Scan for the cell matching the given text and deliver its (x, y) coordinate at center. 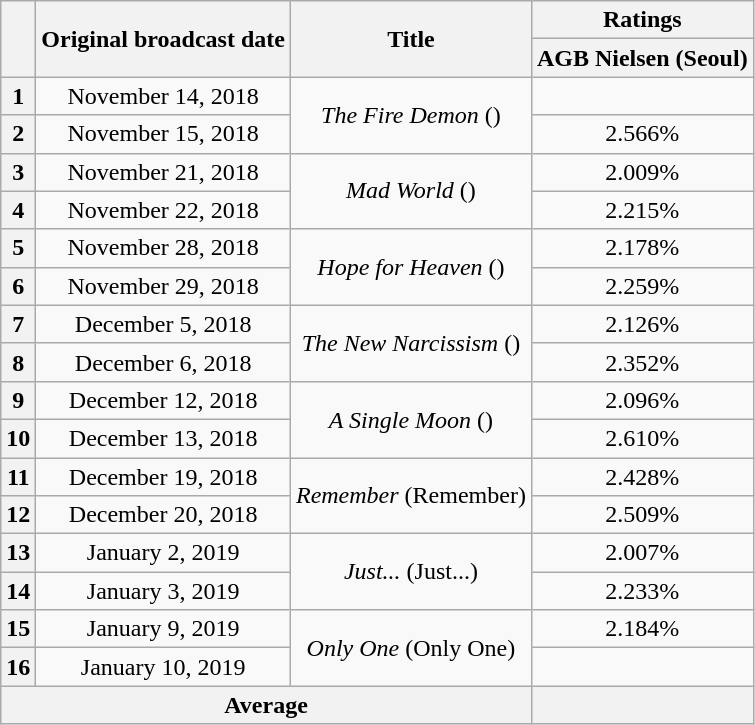
13 (18, 553)
2.352% (642, 362)
Remember (Remember) (410, 496)
Mad World () (410, 191)
December 20, 2018 (164, 515)
11 (18, 477)
2.007% (642, 553)
5 (18, 248)
November 22, 2018 (164, 210)
January 3, 2019 (164, 591)
8 (18, 362)
7 (18, 324)
November 21, 2018 (164, 172)
16 (18, 667)
November 28, 2018 (164, 248)
2.178% (642, 248)
Ratings (642, 20)
2 (18, 134)
December 6, 2018 (164, 362)
2.566% (642, 134)
Only One (Only One) (410, 648)
Title (410, 39)
2.233% (642, 591)
January 10, 2019 (164, 667)
2.509% (642, 515)
2.428% (642, 477)
December 5, 2018 (164, 324)
Original broadcast date (164, 39)
Just... (Just...) (410, 572)
2.184% (642, 629)
November 29, 2018 (164, 286)
10 (18, 438)
6 (18, 286)
December 19, 2018 (164, 477)
Average (266, 705)
1 (18, 96)
January 9, 2019 (164, 629)
Hope for Heaven () (410, 267)
4 (18, 210)
2.259% (642, 286)
9 (18, 400)
2.096% (642, 400)
15 (18, 629)
2.215% (642, 210)
The New Narcissism () (410, 343)
The Fire Demon () (410, 115)
AGB Nielsen (Seoul) (642, 58)
January 2, 2019 (164, 553)
November 15, 2018 (164, 134)
A Single Moon () (410, 419)
2.009% (642, 172)
14 (18, 591)
2.610% (642, 438)
December 12, 2018 (164, 400)
3 (18, 172)
December 13, 2018 (164, 438)
2.126% (642, 324)
November 14, 2018 (164, 96)
12 (18, 515)
